Detect which cell encompasses the target text, then output its [X, Y] center coordinate. 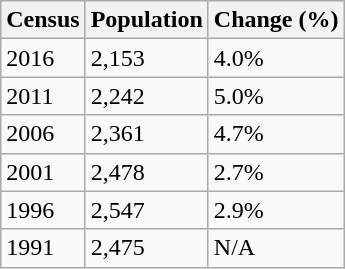
4.0% [276, 58]
2,475 [146, 248]
2011 [43, 96]
Census [43, 20]
1996 [43, 210]
4.7% [276, 134]
2016 [43, 58]
2.7% [276, 172]
2,478 [146, 172]
Change (%) [276, 20]
2,547 [146, 210]
2006 [43, 134]
2001 [43, 172]
2.9% [276, 210]
Population [146, 20]
2,242 [146, 96]
5.0% [276, 96]
N/A [276, 248]
2,361 [146, 134]
1991 [43, 248]
2,153 [146, 58]
